From the cell containing the given text, extract its center point as [x, y] coordinate. 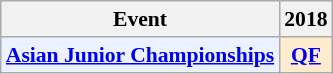
Event [140, 19]
2018 [306, 19]
QF [306, 55]
Asian Junior Championships [140, 55]
